Scan for the cell matching the given text and deliver its (X, Y) coordinate at center. 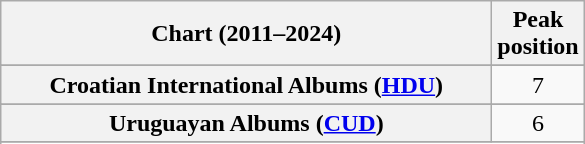
6 (538, 123)
Uruguayan Albums (CUD) (246, 123)
Croatian International Albums (HDU) (246, 85)
Peakposition (538, 34)
7 (538, 85)
Chart (2011–2024) (246, 34)
